Determine the [x, y] coordinate at the center of the cell enclosing the given text.  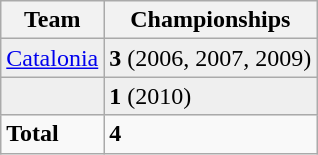
Catalonia [52, 58]
1 (2010) [210, 96]
3 (2006, 2007, 2009) [210, 58]
Total [52, 134]
4 [210, 134]
Championships [210, 20]
Team [52, 20]
